Extract the [x, y] coordinate from the center of the cell holding the provided text.  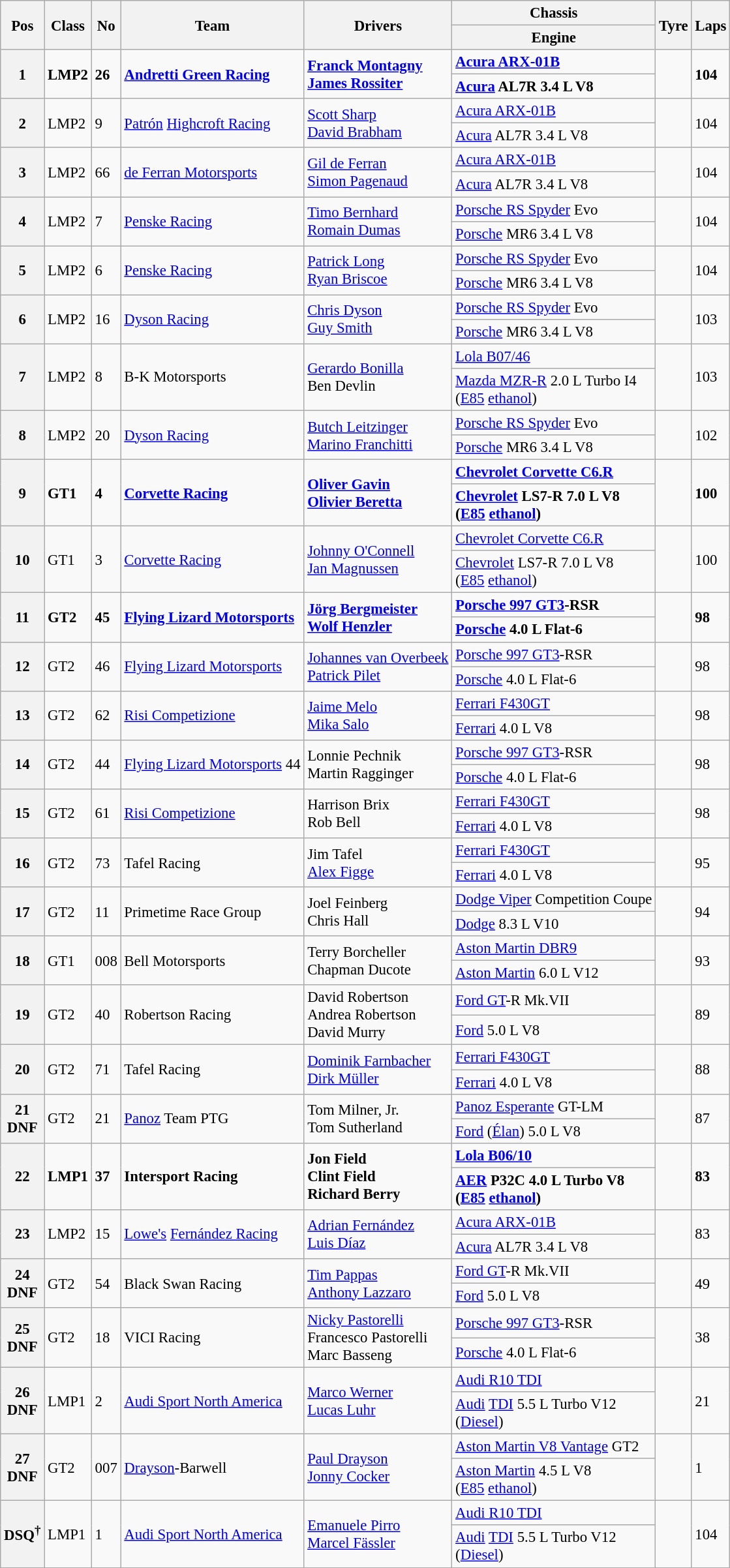
Emanuele Pirro Marcel Fässler [378, 1534]
Jon Field Clint Field Richard Berry [378, 1176]
Lonnie Pechnik Martin Ragginger [378, 764]
Gerardo Bonilla Ben Devlin [378, 377]
Tim Pappas Anthony Lazzaro [378, 1284]
12 [22, 667]
Jaime Melo Mika Salo [378, 715]
23 [22, 1234]
Lola B07/46 [554, 356]
Terry Borcheller Chapman Ducote [378, 960]
87 [711, 1118]
AER P32C 4.0 L Turbo V8(E85 ethanol) [554, 1188]
46 [106, 667]
61 [106, 814]
Dodge 8.3 L V10 [554, 924]
DSQ† [22, 1534]
Panoz Esperante GT-LM [554, 1106]
008 [106, 960]
Butch Leitzinger Marino Franchitti [378, 434]
Nicky Pastorelli Francesco Pastorelli Marc Basseng [378, 1338]
Drivers [378, 25]
David Robertson Andrea Robertson David Murry [378, 1015]
Black Swan Racing [213, 1284]
44 [106, 764]
Patrón Highcroft Racing [213, 123]
13 [22, 715]
27DNF [22, 1468]
Oliver Gavin Olivier Beretta [378, 493]
de Ferran Motorsports [213, 172]
5 [22, 270]
94 [711, 912]
40 [106, 1015]
24DNF [22, 1284]
Bell Motorsports [213, 960]
38 [711, 1338]
62 [106, 715]
Panoz Team PTG [213, 1118]
88 [711, 1070]
Adrian Fernández Luis Díaz [378, 1234]
Team [213, 25]
10 [22, 560]
Chassis [554, 13]
B-K Motorsports [213, 377]
Franck Montagny James Rossiter [378, 74]
45 [106, 617]
Aston Martin 4.5 L V8(E85 ethanol) [554, 1479]
89 [711, 1015]
Patrick Long Ryan Briscoe [378, 270]
95 [711, 862]
25DNF [22, 1338]
No [106, 25]
Gil de Ferran Simon Pagenaud [378, 172]
26 [106, 74]
14 [22, 764]
66 [106, 172]
VICI Racing [213, 1338]
Intersport Racing [213, 1176]
Flying Lizard Motorsports 44 [213, 764]
Laps [711, 25]
17 [22, 912]
Chris Dyson Guy Smith [378, 320]
26DNF [22, 1401]
Drayson-Barwell [213, 1468]
Marco Werner Lucas Luhr [378, 1401]
Lola B06/10 [554, 1155]
49 [711, 1284]
Andretti Green Racing [213, 74]
Aston Martin DBR9 [554, 948]
Jörg Bergmeister Wolf Henzler [378, 617]
Mazda MZR-R 2.0 L Turbo I4(E85 ethanol) [554, 390]
Pos [22, 25]
21DNF [22, 1118]
Tom Milner, Jr. Tom Sutherland [378, 1118]
Aston Martin 6.0 L V12 [554, 973]
102 [711, 434]
Dominik Farnbacher Dirk Müller [378, 1070]
54 [106, 1284]
Aston Martin V8 Vantage GT2 [554, 1447]
Lowe's Fernández Racing [213, 1234]
Ford (Élan) 5.0 L V8 [554, 1131]
93 [711, 960]
Tyre [673, 25]
Timo Bernhard Romain Dumas [378, 222]
Class [68, 25]
Joel Feinberg Chris Hall [378, 912]
Jim Tafel Alex Figge [378, 862]
Scott Sharp David Brabham [378, 123]
Robertson Racing [213, 1015]
Johnny O'Connell Jan Magnussen [378, 560]
37 [106, 1176]
Harrison Brix Rob Bell [378, 814]
Engine [554, 38]
71 [106, 1070]
22 [22, 1176]
73 [106, 862]
19 [22, 1015]
Johannes van Overbeek Patrick Pilet [378, 667]
Primetime Race Group [213, 912]
Dodge Viper Competition Coupe [554, 899]
007 [106, 1468]
Paul Drayson Jonny Cocker [378, 1468]
